For the text-containing cell, return its midpoint in (X, Y) coordinate format. 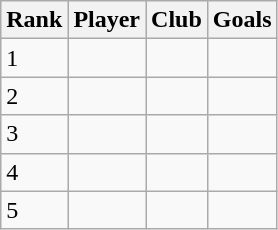
5 (34, 210)
Player (107, 20)
Goals (242, 20)
1 (34, 58)
3 (34, 134)
4 (34, 172)
2 (34, 96)
Club (177, 20)
Rank (34, 20)
